Provide the [X, Y] coordinate of the cell's center where the given text is located.  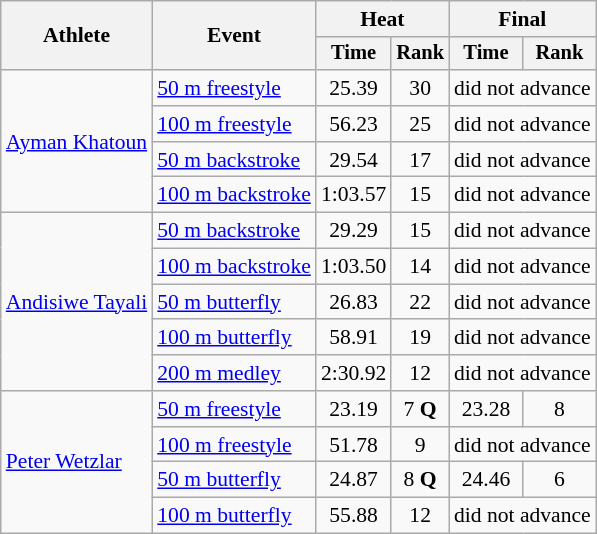
6 [560, 480]
2:30.92 [354, 373]
22 [420, 302]
25.39 [354, 88]
Athlete [77, 36]
29.54 [354, 160]
30 [420, 88]
23.28 [486, 409]
Andisiwe Tayali [77, 302]
51.78 [354, 445]
Peter Wetzlar [77, 462]
25 [420, 124]
19 [420, 338]
29.29 [354, 231]
1:03.57 [354, 195]
Event [234, 36]
26.83 [354, 302]
17 [420, 160]
55.88 [354, 516]
200 m medley [234, 373]
58.91 [354, 338]
Ayman Khatoun [77, 141]
Heat [382, 19]
7 Q [420, 409]
23.19 [354, 409]
8 Q [420, 480]
24.46 [486, 480]
24.87 [354, 480]
14 [420, 267]
8 [560, 409]
Final [522, 19]
9 [420, 445]
1:03.50 [354, 267]
56.23 [354, 124]
